Scan for the cell matching the given text and deliver its [x, y] coordinate at center. 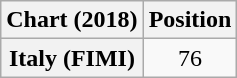
76 [190, 58]
Position [190, 20]
Chart (2018) [72, 20]
Italy (FIMI) [72, 58]
